Extract the (x, y) coordinate from the center of the cell holding the provided text.  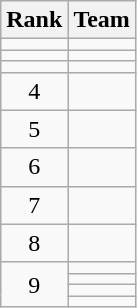
Team (102, 20)
5 (34, 129)
6 (34, 167)
Rank (34, 20)
9 (34, 284)
7 (34, 205)
4 (34, 91)
8 (34, 243)
